Extract the [X, Y] coordinate from the center of the cell holding the provided text.  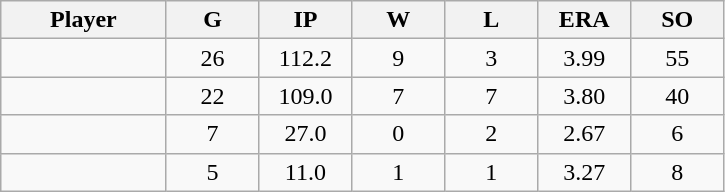
40 [678, 96]
W [398, 20]
SO [678, 20]
6 [678, 134]
26 [212, 58]
0 [398, 134]
11.0 [306, 172]
8 [678, 172]
9 [398, 58]
2.67 [584, 134]
2 [492, 134]
3.27 [584, 172]
22 [212, 96]
3 [492, 58]
3.80 [584, 96]
G [212, 20]
112.2 [306, 58]
27.0 [306, 134]
5 [212, 172]
IP [306, 20]
Player [84, 20]
3.99 [584, 58]
55 [678, 58]
ERA [584, 20]
L [492, 20]
109.0 [306, 96]
